Locate the cell with the specified text and output its (X, Y) center coordinate. 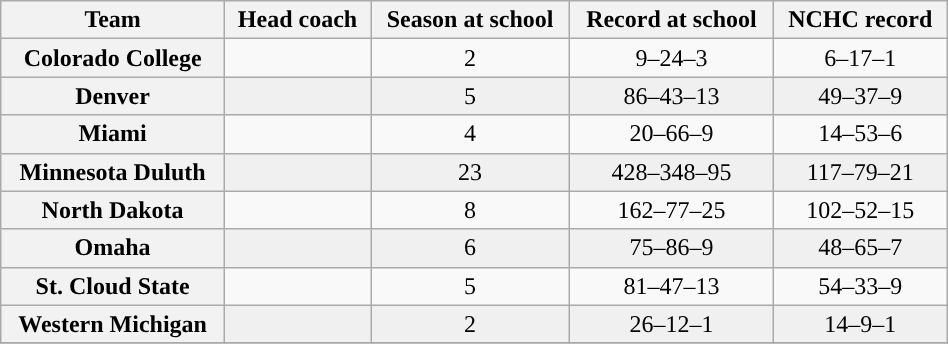
Team (113, 20)
Colorado College (113, 58)
86–43–13 (672, 96)
NCHC record (860, 20)
Season at school (470, 20)
St. Cloud State (113, 286)
Denver (113, 96)
75–86–9 (672, 248)
6 (470, 248)
117–79–21 (860, 172)
Omaha (113, 248)
14–53–6 (860, 134)
14–9–1 (860, 324)
North Dakota (113, 210)
Miami (113, 134)
9–24–3 (672, 58)
4 (470, 134)
162–77–25 (672, 210)
54–33–9 (860, 286)
23 (470, 172)
6–17–1 (860, 58)
26–12–1 (672, 324)
8 (470, 210)
48–65–7 (860, 248)
Western Michigan (113, 324)
Head coach (297, 20)
428–348–95 (672, 172)
Minnesota Duluth (113, 172)
81–47–13 (672, 286)
Record at school (672, 20)
20–66–9 (672, 134)
102–52–15 (860, 210)
49–37–9 (860, 96)
